Return [X, Y] of the center of cell containing provided text 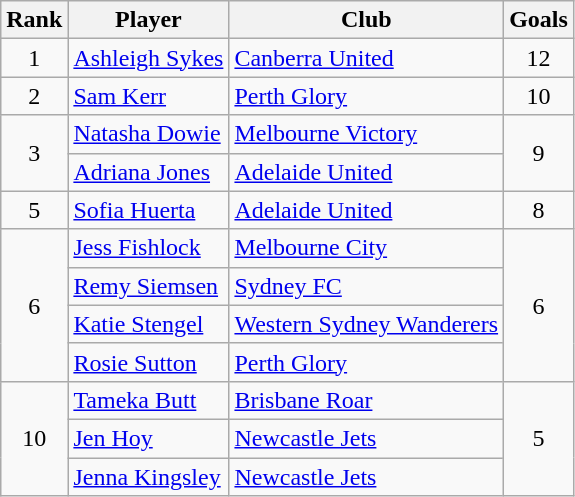
Tameka Butt [148, 400]
Western Sydney Wanderers [366, 324]
Melbourne City [366, 248]
Sam Kerr [148, 96]
Goals [539, 20]
Jenna Kingsley [148, 477]
Remy Siemsen [148, 286]
Jess Fishlock [148, 248]
12 [539, 58]
Jen Hoy [148, 438]
Adriana Jones [148, 172]
Sofia Huerta [148, 210]
Brisbane Roar [366, 400]
9 [539, 153]
1 [34, 58]
Rank [34, 20]
Sydney FC [366, 286]
Natasha Dowie [148, 134]
3 [34, 153]
Player [148, 20]
Katie Stengel [148, 324]
Melbourne Victory [366, 134]
8 [539, 210]
Club [366, 20]
Canberra United [366, 58]
Rosie Sutton [148, 362]
2 [34, 96]
Ashleigh Sykes [148, 58]
